Find where the given text appears and provide that cell's center as (x, y) coordinate. 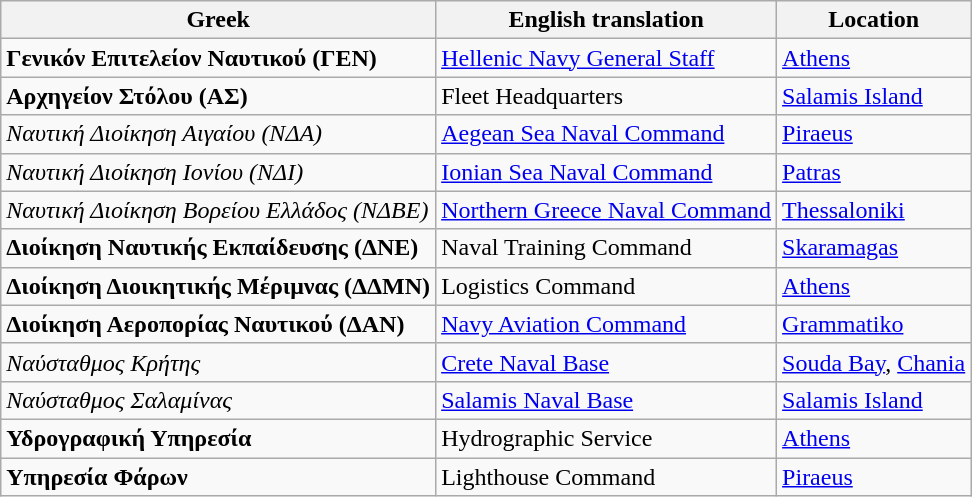
Hydrographic Service (606, 438)
Διοίκηση Διοικητικής Μέριμνας (ΔΔΜΝ) (218, 286)
Souda Bay, Chania (874, 362)
Patras (874, 172)
Crete Naval Base (606, 362)
Aegean Sea Naval Command (606, 134)
Ionian Sea Naval Command (606, 172)
Fleet Headquarters (606, 96)
English translation (606, 20)
Υδρογραφική Υπηρεσία (218, 438)
Hellenic Navy General Staff (606, 58)
Ναυτική Διοίκηση Βορείου Ελλάδος (ΝΔΒΕ) (218, 210)
Αρχηγείον Στόλου (ΑΣ) (218, 96)
Naval Training Command (606, 248)
Location (874, 20)
Navy Aviation Command (606, 324)
Northern Greece Naval Command (606, 210)
Ναύσταθμος Κρήτης (218, 362)
Ναύσταθμος Σαλαμίνας (218, 400)
Skaramagas (874, 248)
Logistics Command (606, 286)
Διοίκηση Αεροπορίας Ναυτικού (ΔΑΝ) (218, 324)
Υπηρεσία Φάρων (218, 477)
Γενικόν Επιτελείον Ναυτικού (ΓΕΝ) (218, 58)
Greek (218, 20)
Ναυτική Διοίκηση Αιγαίου (ΝΔΑ) (218, 134)
Διοίκηση Ναυτικής Εκπαίδευσης (ΔΝΕ) (218, 248)
Thessaloniki (874, 210)
Lighthouse Command (606, 477)
Ναυτική Διοίκηση Ιονίου (ΝΔΙ) (218, 172)
Grammatiko (874, 324)
Salamis Naval Base (606, 400)
